Output the (x, y) coordinate of the center of the cell containing the given text.  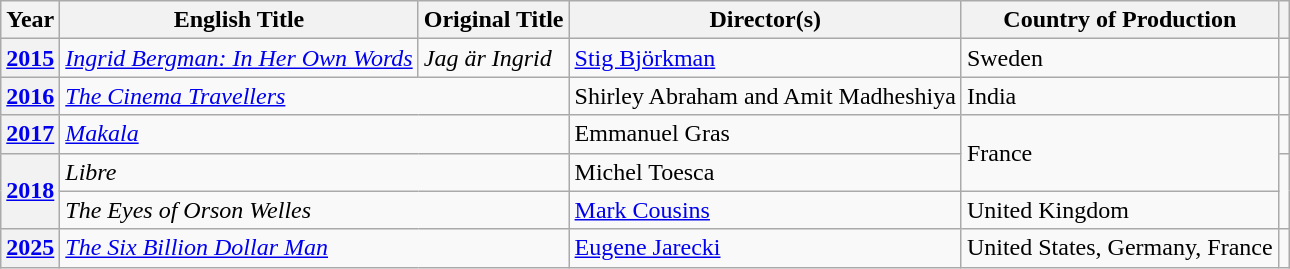
Emmanuel Gras (765, 134)
Ingrid Bergman: In Her Own Words (239, 58)
Jag är Ingrid (494, 58)
United States, Germany, France (1120, 248)
2016 (30, 96)
Original Title (494, 20)
Sweden (1120, 58)
The Eyes of Orson Welles (314, 210)
2017 (30, 134)
Libre (314, 172)
Eugene Jarecki (765, 248)
Stig Björkman (765, 58)
France (1120, 153)
United Kingdom (1120, 210)
Year (30, 20)
The Cinema Travellers (314, 96)
Mark Cousins (765, 210)
India (1120, 96)
The Six Billion Dollar Man (314, 248)
2025 (30, 248)
2015 (30, 58)
English Title (239, 20)
Director(s) (765, 20)
2018 (30, 191)
Country of Production (1120, 20)
Makala (314, 134)
Shirley Abraham and Amit Madheshiya (765, 96)
Michel Toesca (765, 172)
